Extract the [X, Y] coordinate from the center of the cell holding the provided text.  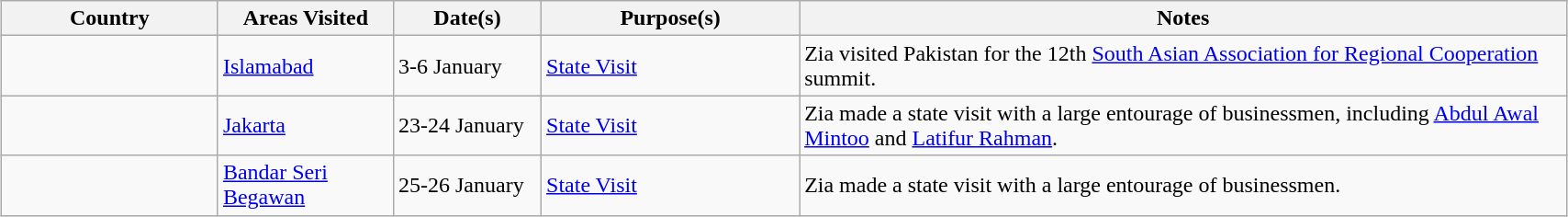
23-24 January [466, 125]
Islamabad [305, 66]
Zia made a state visit with a large entourage of businessmen, including Abdul Awal Mintoo and Latifur Rahman. [1183, 125]
Bandar Seri Begawan [305, 186]
Country [109, 18]
Jakarta [305, 125]
3-6 January [466, 66]
Zia visited Pakistan for the 12th South Asian Association for Regional Cooperation summit. [1183, 66]
Areas Visited [305, 18]
Notes [1183, 18]
Zia made a state visit with a large entourage of businessmen. [1183, 186]
Purpose(s) [670, 18]
Date(s) [466, 18]
25-26 January [466, 186]
